Locate the cell with the specified text and output its (X, Y) center coordinate. 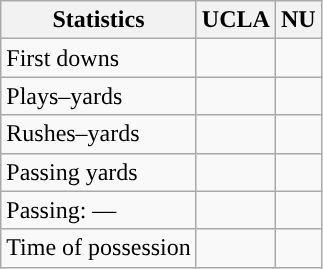
Plays–yards (99, 96)
NU (298, 20)
First downs (99, 58)
UCLA (236, 20)
Passing: –– (99, 210)
Passing yards (99, 172)
Time of possession (99, 248)
Statistics (99, 20)
Rushes–yards (99, 134)
